Provide the [X, Y] coordinate of the cell's center where the given text is located.  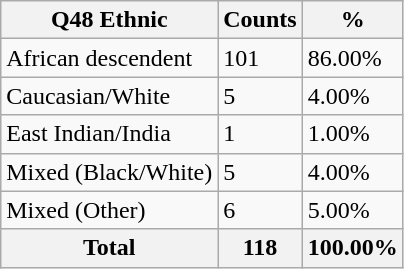
Mixed (Black/White) [110, 172]
1 [260, 134]
101 [260, 58]
1.00% [352, 134]
100.00% [352, 248]
African descendent [110, 58]
Total [110, 248]
118 [260, 248]
86.00% [352, 58]
Mixed (Other) [110, 210]
6 [260, 210]
East Indian/India [110, 134]
Caucasian/White [110, 96]
Counts [260, 20]
Q48 Ethnic [110, 20]
5.00% [352, 210]
% [352, 20]
